Return (X, Y) of the center of cell containing provided text 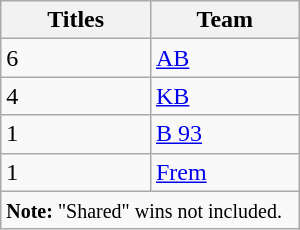
B 93 (224, 134)
Note: "Shared" wins not included. (150, 210)
Team (224, 20)
Frem (224, 172)
4 (76, 96)
6 (76, 58)
KB (224, 96)
Titles (76, 20)
AB (224, 58)
